Locate the cell with the specified text and output its [X, Y] center coordinate. 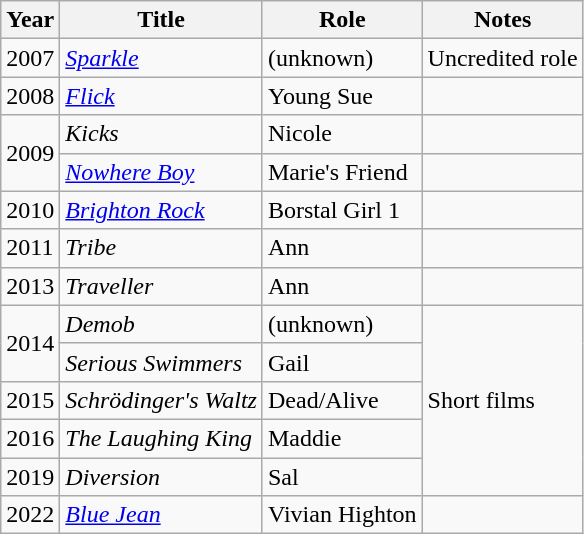
Dead/Alive [342, 400]
2007 [30, 58]
2010 [30, 210]
Role [342, 20]
Nicole [342, 134]
Year [30, 20]
2014 [30, 343]
Brighton Rock [162, 210]
Short films [502, 400]
2008 [30, 96]
Vivian Highton [342, 515]
2019 [30, 477]
Notes [502, 20]
Demob [162, 324]
Sal [342, 477]
Nowhere Boy [162, 172]
Uncredited role [502, 58]
Kicks [162, 134]
Title [162, 20]
Borstal Girl 1 [342, 210]
2009 [30, 153]
Blue Jean [162, 515]
The Laughing King [162, 438]
Tribe [162, 248]
Sparkle [162, 58]
2015 [30, 400]
Maddie [342, 438]
Serious Swimmers [162, 362]
Gail [342, 362]
Diversion [162, 477]
Schrödinger's Waltz [162, 400]
Traveller [162, 286]
Young Sue [342, 96]
2016 [30, 438]
2011 [30, 248]
2022 [30, 515]
Flick [162, 96]
2013 [30, 286]
Marie's Friend [342, 172]
